Locate the cell with the specified text and output its [x, y] center coordinate. 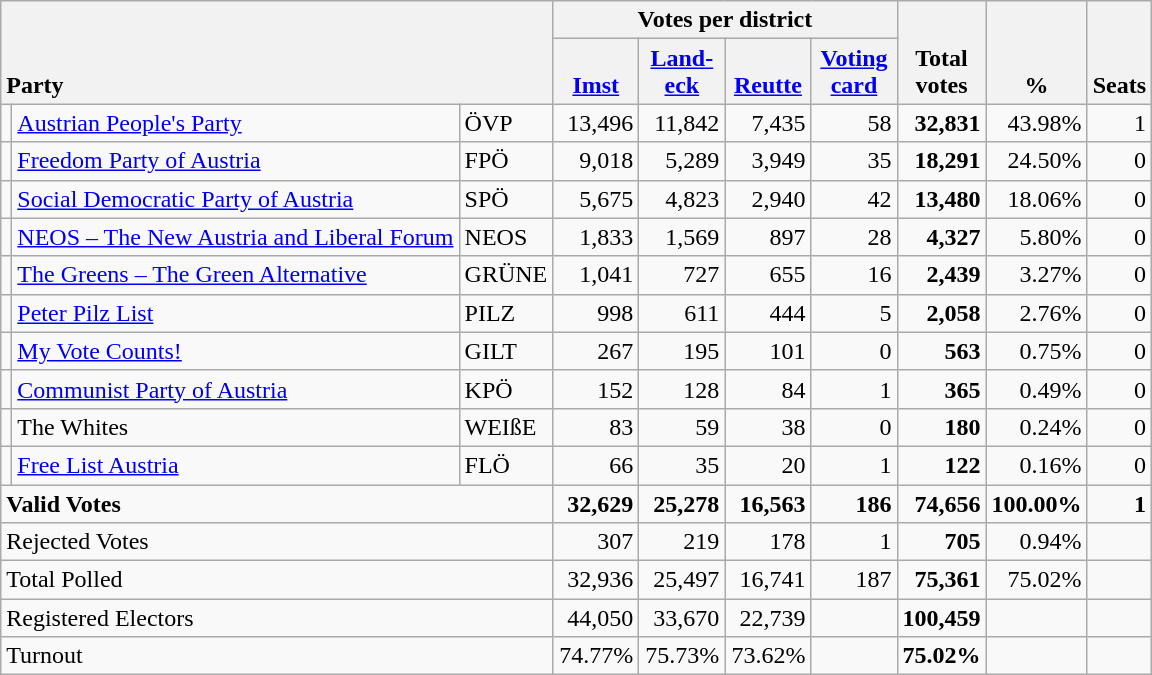
Total Polled [277, 580]
0.49% [1036, 389]
13,496 [596, 123]
73.62% [768, 656]
9,018 [596, 161]
28 [854, 237]
1,833 [596, 237]
32,629 [596, 503]
998 [596, 313]
2,439 [942, 275]
GRÜNE [506, 275]
727 [682, 275]
Free List Austria [236, 465]
Land-eck [682, 72]
178 [768, 542]
75.73% [682, 656]
Votingcard [854, 72]
32,936 [596, 580]
83 [596, 427]
219 [682, 542]
25,497 [682, 580]
5.80% [1036, 237]
18,291 [942, 161]
22,739 [768, 618]
705 [942, 542]
0.94% [1036, 542]
74.77% [596, 656]
PILZ [506, 313]
5 [854, 313]
Rejected Votes [277, 542]
24.50% [1036, 161]
74,656 [942, 503]
Freedom Party of Austria [236, 161]
Party [277, 52]
655 [768, 275]
2,940 [768, 199]
Peter Pilz List [236, 313]
152 [596, 389]
563 [942, 351]
5,289 [682, 161]
ÖVP [506, 123]
0.75% [1036, 351]
101 [768, 351]
7,435 [768, 123]
16 [854, 275]
16,741 [768, 580]
Valid Votes [277, 503]
43.98% [1036, 123]
4,823 [682, 199]
11,842 [682, 123]
195 [682, 351]
Turnout [277, 656]
128 [682, 389]
WEIßE [506, 427]
FPÖ [506, 161]
3,949 [768, 161]
100,459 [942, 618]
58 [854, 123]
33,670 [682, 618]
611 [682, 313]
3.27% [1036, 275]
1,041 [596, 275]
The Whites [236, 427]
42 [854, 199]
My Vote Counts! [236, 351]
18.06% [1036, 199]
180 [942, 427]
365 [942, 389]
59 [682, 427]
FLÖ [506, 465]
2.76% [1036, 313]
Votes per district [725, 20]
25,278 [682, 503]
GILT [506, 351]
Seats [1119, 52]
4,327 [942, 237]
186 [854, 503]
307 [596, 542]
Austrian People's Party [236, 123]
122 [942, 465]
Totalvotes [942, 52]
Imst [596, 72]
66 [596, 465]
44,050 [596, 618]
1,569 [682, 237]
267 [596, 351]
32,831 [942, 123]
2,058 [942, 313]
NEOS [506, 237]
0.16% [1036, 465]
The Greens – The Green Alternative [236, 275]
0.24% [1036, 427]
444 [768, 313]
187 [854, 580]
SPÖ [506, 199]
897 [768, 237]
5,675 [596, 199]
KPÖ [506, 389]
NEOS – The New Austria and Liberal Forum [236, 237]
Communist Party of Austria [236, 389]
84 [768, 389]
20 [768, 465]
Social Democratic Party of Austria [236, 199]
100.00% [1036, 503]
13,480 [942, 199]
75,361 [942, 580]
Reutte [768, 72]
16,563 [768, 503]
38 [768, 427]
Registered Electors [277, 618]
% [1036, 52]
